Locate the cell with the specified text and output its [x, y] center coordinate. 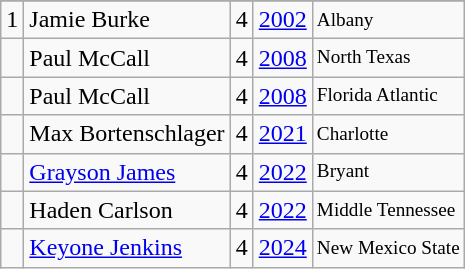
Charlotte [388, 134]
Grayson James [127, 172]
Jamie Burke [127, 20]
Middle Tennessee [388, 210]
Florida Atlantic [388, 96]
1 [12, 20]
2021 [282, 134]
Haden Carlson [127, 210]
North Texas [388, 58]
Albany [388, 20]
2024 [282, 248]
2002 [282, 20]
Bryant [388, 172]
New Mexico State [388, 248]
Keyone Jenkins [127, 248]
Max Bortenschlager [127, 134]
